Identify which cell holds the provided text, then report its [X, Y] central coordinate. 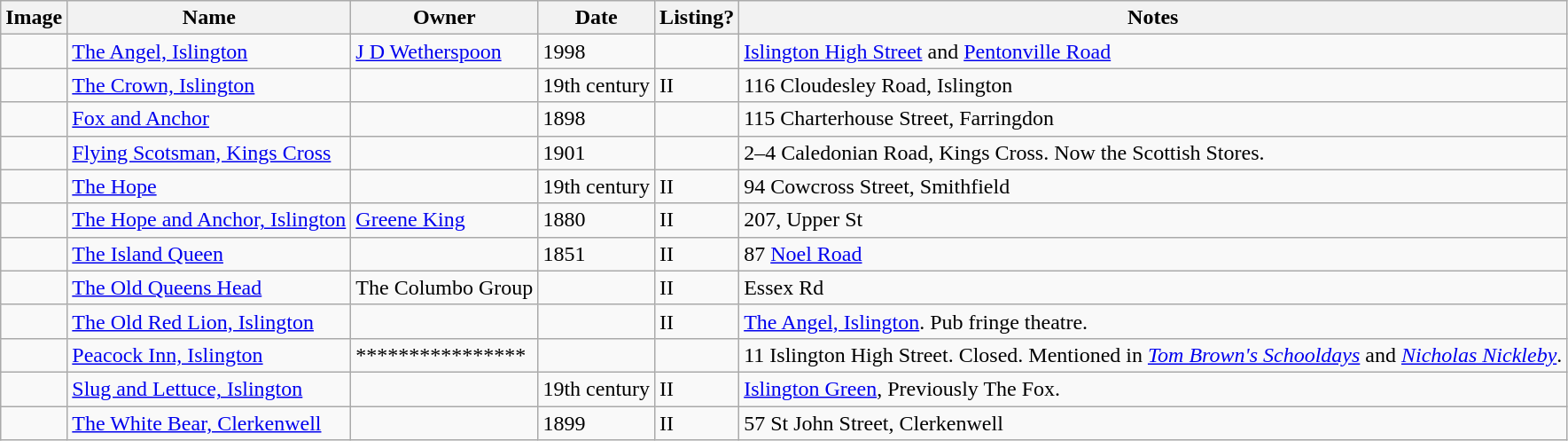
The Old Red Lion, Islington [209, 321]
Date [597, 18]
207, Upper St [1153, 220]
Fox and Anchor [209, 119]
Essex Rd [1153, 287]
1898 [597, 119]
1901 [597, 153]
Flying Scotsman, Kings Cross [209, 153]
11 Islington High Street. Closed. Mentioned in Tom Brown's Schooldays and Nicholas Nickleby. [1153, 355]
Islington High Street and Pentonville Road [1153, 51]
Name [209, 18]
Greene King [445, 220]
**************** [445, 355]
The Old Queens Head [209, 287]
The Angel, Islington [209, 51]
116 Cloudesley Road, Islington [1153, 85]
Peacock Inn, Islington [209, 355]
Listing? [697, 18]
Owner [445, 18]
57 St John Street, Clerkenwell [1153, 423]
The Columbo Group [445, 287]
The Hope and Anchor, Islington [209, 220]
The White Bear, Clerkenwell [209, 423]
1899 [597, 423]
115 Charterhouse Street, Farringdon [1153, 119]
94 Cowcross Street, Smithfield [1153, 186]
87 Noel Road [1153, 254]
J D Wetherspoon [445, 51]
1880 [597, 220]
The Hope [209, 186]
Notes [1153, 18]
2–4 Caledonian Road, Kings Cross. Now the Scottish Stores. [1153, 153]
Islington Green, Previously The Fox. [1153, 389]
The Crown, Islington [209, 85]
Slug and Lettuce, Islington [209, 389]
1851 [597, 254]
Image [34, 18]
The Island Queen [209, 254]
1998 [597, 51]
The Angel, Islington. Pub fringe theatre. [1153, 321]
